Determine the [x, y] coordinate at the center of the cell enclosing the given text.  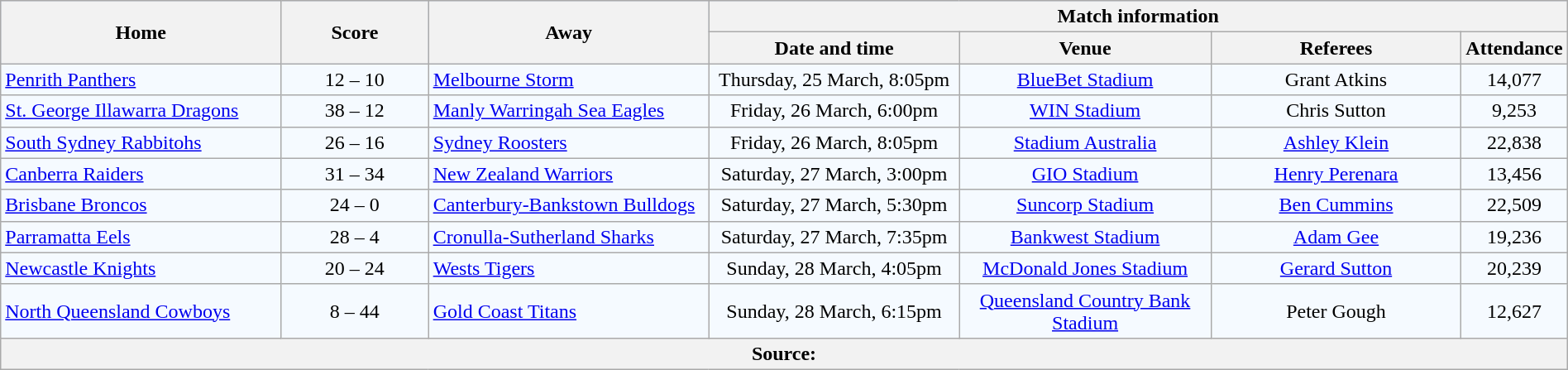
Saturday, 27 March, 7:35pm [834, 237]
Home [141, 32]
South Sydney Rabbitohs [141, 142]
Sunday, 28 March, 6:15pm [834, 311]
22,509 [1514, 205]
9,253 [1514, 111]
31 – 34 [356, 174]
Cronulla-Sutherland Sharks [569, 237]
Canterbury-Bankstown Bulldogs [569, 205]
Saturday, 27 March, 3:00pm [834, 174]
Suncorp Stadium [1085, 205]
28 – 4 [356, 237]
North Queensland Cowboys [141, 311]
14,077 [1514, 79]
Sunday, 28 March, 4:05pm [834, 268]
Adam Gee [1336, 237]
20 – 24 [356, 268]
Thursday, 25 March, 8:05pm [834, 79]
12,627 [1514, 311]
Penrith Panthers [141, 79]
Canberra Raiders [141, 174]
Attendance [1514, 48]
GIO Stadium [1085, 174]
Venue [1085, 48]
Friday, 26 March, 6:00pm [834, 111]
McDonald Jones Stadium [1085, 268]
Parramatta Eels [141, 237]
Chris Sutton [1336, 111]
24 – 0 [356, 205]
Bankwest Stadium [1085, 237]
12 – 10 [356, 79]
Stadium Australia [1085, 142]
Newcastle Knights [141, 268]
Sydney Roosters [569, 142]
20,239 [1514, 268]
22,838 [1514, 142]
Ben Cummins [1336, 205]
Source: [784, 353]
Friday, 26 March, 8:05pm [834, 142]
Referees [1336, 48]
26 – 16 [356, 142]
St. George Illawarra Dragons [141, 111]
WIN Stadium [1085, 111]
38 – 12 [356, 111]
Match information [1138, 17]
Gerard Sutton [1336, 268]
Score [356, 32]
8 – 44 [356, 311]
Away [569, 32]
Gold Coast Titans [569, 311]
Henry Perenara [1336, 174]
Saturday, 27 March, 5:30pm [834, 205]
Date and time [834, 48]
Brisbane Broncos [141, 205]
BlueBet Stadium [1085, 79]
Melbourne Storm [569, 79]
Peter Gough [1336, 311]
Manly Warringah Sea Eagles [569, 111]
19,236 [1514, 237]
Grant Atkins [1336, 79]
Ashley Klein [1336, 142]
Queensland Country Bank Stadium [1085, 311]
13,456 [1514, 174]
New Zealand Warriors [569, 174]
Wests Tigers [569, 268]
